From the cell containing the given text, extract its center point as (X, Y) coordinate. 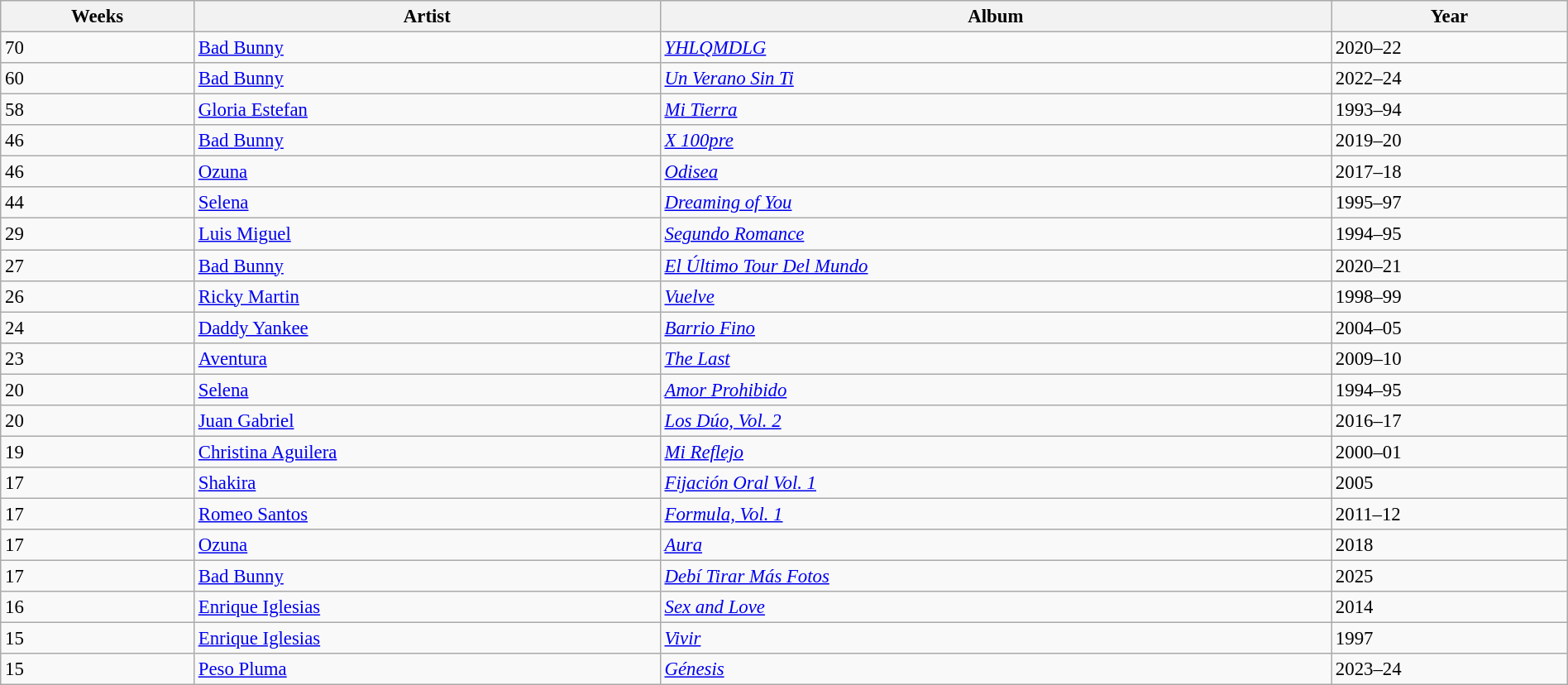
X 100pre (996, 141)
Amor Prohibido (996, 390)
2005 (1450, 483)
YHLQMDLG (996, 48)
Ricky Martin (427, 296)
1997 (1450, 639)
Peso Pluma (427, 669)
Génesis (996, 669)
2016–17 (1450, 421)
The Last (996, 358)
Juan Gabriel (427, 421)
2000–01 (1450, 452)
2017–18 (1450, 172)
23 (98, 358)
29 (98, 234)
Year (1450, 17)
Mi Tierra (996, 110)
24 (98, 328)
Christina Aguilera (427, 452)
1993–94 (1450, 110)
Gloria Estefan (427, 110)
Fijación Oral Vol. 1 (996, 483)
Un Verano Sin Ti (996, 79)
2020–21 (1450, 266)
Album (996, 17)
Shakira (427, 483)
60 (98, 79)
Odisea (996, 172)
2019–20 (1450, 141)
Luis Miguel (427, 234)
19 (98, 452)
Vivir (996, 639)
16 (98, 607)
Dreaming of You (996, 203)
Formula, Vol. 1 (996, 514)
1998–99 (1450, 296)
44 (98, 203)
70 (98, 48)
Artist (427, 17)
2011–12 (1450, 514)
Barrio Fino (996, 328)
2009–10 (1450, 358)
1995–97 (1450, 203)
Debí Tirar Más Fotos (996, 577)
Vuelve (996, 296)
2014 (1450, 607)
26 (98, 296)
Segundo Romance (996, 234)
2022–24 (1450, 79)
El Último Tour Del Mundo (996, 266)
2004–05 (1450, 328)
Sex and Love (996, 607)
2023–24 (1450, 669)
Aventura (427, 358)
58 (98, 110)
2018 (1450, 545)
Los Dúo, Vol. 2 (996, 421)
27 (98, 266)
Aura (996, 545)
Romeo Santos (427, 514)
Mi Reflejo (996, 452)
2025 (1450, 577)
Weeks (98, 17)
Daddy Yankee (427, 328)
2020–22 (1450, 48)
